For the text-containing cell, return its midpoint in (X, Y) coordinate format. 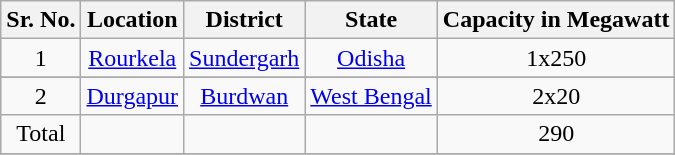
District (244, 20)
Sundergarh (244, 58)
West Bengal (371, 96)
Rourkela (132, 58)
State (371, 20)
Capacity in Megawatt (556, 20)
290 (556, 134)
Burdwan (244, 96)
2x20 (556, 96)
Total (41, 134)
Durgapur (132, 96)
Odisha (371, 58)
Location (132, 20)
1 (41, 58)
2 (41, 96)
Sr. No. (41, 20)
1x250 (556, 58)
